For the text-containing cell, return its midpoint in (X, Y) coordinate format. 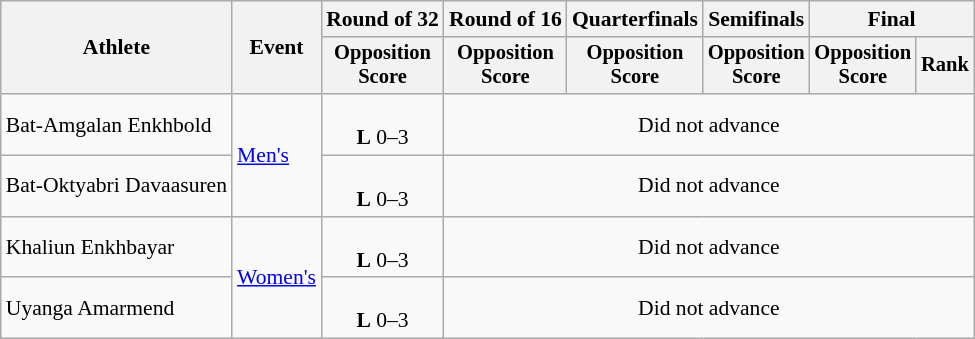
Uyanga Amarmend (116, 308)
Semifinals (756, 19)
Final (891, 19)
Round of 32 (382, 19)
Event (276, 48)
Khaliun Enkhbayar (116, 248)
Bat-Oktyabri Davaasuren (116, 186)
Women's (276, 278)
Athlete (116, 48)
Round of 16 (506, 19)
Rank (945, 66)
Bat-Amgalan Enkhbold (116, 124)
Men's (276, 155)
Quarterfinals (635, 19)
